Return (X, Y) of the center of cell containing provided text 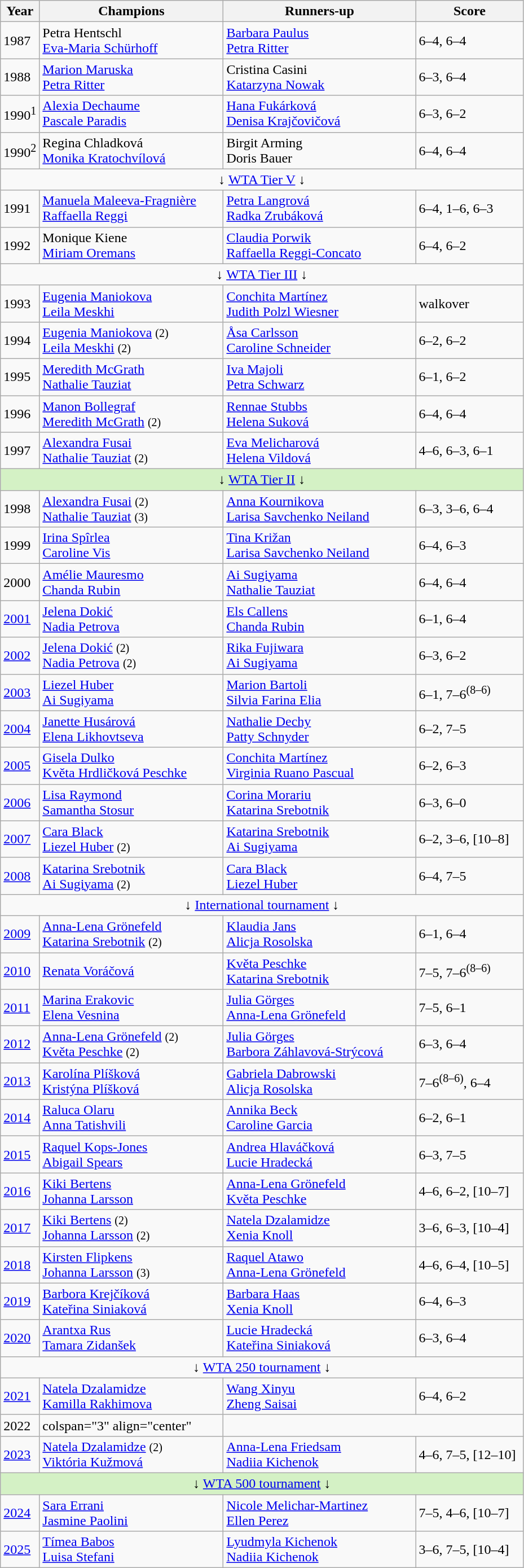
6–2, 7–5 (469, 729)
2019 (20, 1302)
Marion Maruska Petra Ritter (131, 77)
Ai Sugiyama Nathalie Tauziat (319, 582)
Natela Dzalamidze Kamilla Rakhimova (131, 1396)
6–2, 6–3 (469, 765)
6–3, 6–0 (469, 803)
↓ WTA Tier II ↓ (262, 480)
Runners-up (319, 11)
Anna-Lena Friedsam Nadiia Kichenok (319, 1454)
Hana Fukárková Denisa Krajčovičová (319, 114)
6–2, 6–1 (469, 1118)
7–5, 6–1 (469, 1008)
Nathalie Dechy Patty Schnyder (319, 729)
1988 (20, 77)
4–6, 6–2, [10–7] (469, 1191)
2015 (20, 1155)
Marion Bartoli Silvia Farina Elia (319, 692)
2018 (20, 1264)
Jelena Dokić (2) Nadia Petrova (2) (131, 656)
Åsa Carlsson Caroline Schneider (319, 340)
2010 (20, 971)
Irina Spîrlea Caroline Vis (131, 545)
Claudia Porwik Raffaella Reggi-Concato (319, 245)
Alexia Dechaume Pascale Paradis (131, 114)
1991 (20, 209)
7–5, 4–6, [10–7] (469, 1513)
Andrea Hlaváčková Lucie Hradecká (319, 1155)
Alexandra Fusai Nathalie Tauziat (2) (131, 450)
2025 (20, 1550)
1987 (20, 41)
2005 (20, 765)
Monique Kiene Miriam Oremans (131, 245)
Manuela Maleeva-Fragnière Raffaella Reggi (131, 209)
Barbora Krejčíková Kateřina Siniaková (131, 1302)
2024 (20, 1513)
2000 (20, 582)
Conchita Martínez Virginia Ruano Pascual (319, 765)
Eva Melicharová Helena Vildová (319, 450)
6–3, 7–5 (469, 1155)
Lyudmyla Kichenok Nadiia Kichenok (319, 1550)
Annika Beck Caroline Garcia (319, 1118)
1998 (20, 509)
Year (20, 11)
Meredith McGrath Nathalie Tauziat (131, 377)
6–2, 3–6, [10–8] (469, 839)
6–3, 3–6, 6–4 (469, 509)
2003 (20, 692)
2004 (20, 729)
7–6(8–6), 6–4 (469, 1081)
Tímea Babos Luisa Stefani (131, 1550)
Barbara Paulus Petra Ritter (319, 41)
Janette Husárová Elena Likhovtseva (131, 729)
Raquel Kops-Jones Abigail Spears (131, 1155)
1994 (20, 340)
4–6, 7–5, [12–10] (469, 1454)
Nicole Melichar-Martinez Ellen Perez (319, 1513)
Marina Erakovic Elena Vesnina (131, 1008)
2016 (20, 1191)
Kiki Bertens Johanna Larsson (131, 1191)
Regina Chladková Monika Kratochvílová (131, 150)
Renata Voráčová (131, 971)
Raluca Olaru Anna Tatishvili (131, 1118)
Lisa Raymond Samantha Stosur (131, 803)
Kiki Bertens (2) Johanna Larsson (2) (131, 1228)
Corina Morariu Katarina Srebotnik (319, 803)
colspan="3" align="center" (131, 1425)
Jelena Dokić Nadia Petrova (131, 619)
Gabriela Dabrowski Alicja Rosolska (319, 1081)
Anna-Lena Grönefeld (2) Květa Peschke (2) (131, 1044)
1996 (20, 413)
Katarina Srebotnik Ai Sugiyama (2) (131, 876)
Wang Xinyu Zheng Saisai (319, 1396)
6–4, 7–5 (469, 876)
19902 (20, 150)
2002 (20, 656)
2017 (20, 1228)
Alexandra Fusai (2) Nathalie Tauziat (3) (131, 509)
Klaudia Jans Alicja Rosolska (319, 934)
Tina Križan Larisa Savchenko Neiland (319, 545)
6–1, 6–2 (469, 377)
↓ WTA 250 tournament ↓ (262, 1367)
↓ WTA Tier III ↓ (262, 274)
2021 (20, 1396)
Iva Majoli Petra Schwarz (319, 377)
Anna-Lena Grönefeld Květa Peschke (319, 1191)
2001 (20, 619)
Květa Peschke Katarina Srebotnik (319, 971)
3–6, 7–5, [10–4] (469, 1550)
1995 (20, 377)
2008 (20, 876)
Petra Langrová Radka Zrubáková (319, 209)
4–6, 6–3, 6–1 (469, 450)
Cristina Casini Katarzyna Nowak (319, 77)
Eugenia Maniokova (2) Leila Meskhi (2) (131, 340)
19901 (20, 114)
Natela Dzalamidze Xenia Knoll (319, 1228)
Julia Görges Barbora Záhlavová-Strýcová (319, 1044)
7–5, 7–6(8–6) (469, 971)
2023 (20, 1454)
Rennae Stubbs Helena Suková (319, 413)
Gisela Dulko Květa Hrdličková Peschke (131, 765)
2013 (20, 1081)
2014 (20, 1118)
Lucie Hradecká Kateřina Siniaková (319, 1338)
6–1, 7–6(8–6) (469, 692)
Arantxa Rus Tamara Zidanšek (131, 1338)
Birgit Arming Doris Bauer (319, 150)
↓ International tournament ↓ (262, 905)
2012 (20, 1044)
Champions (131, 11)
Natela Dzalamidze (2) Viktória Kužmová (131, 1454)
Score (469, 11)
Eugenia Maniokova Leila Meskhi (131, 304)
2009 (20, 934)
Manon Bollegraf Meredith McGrath (2) (131, 413)
Cara Black Liezel Huber (2) (131, 839)
1999 (20, 545)
3–6, 6–3, [10–4] (469, 1228)
Julia Görges Anna-Lena Grönefeld (319, 1008)
Rika Fujiwara Ai Sugiyama (319, 656)
Karolína Plíšková Kristýna Plíšková (131, 1081)
Katarina Srebotnik Ai Sugiyama (319, 839)
Anna-Lena Grönefeld Katarina Srebotnik (2) (131, 934)
Barbara Haas Xenia Knoll (319, 1302)
Kirsten Flipkens Johanna Larsson (3) (131, 1264)
Liezel Huber Ai Sugiyama (131, 692)
4–6, 6–4, [10–5] (469, 1264)
2007 (20, 839)
2011 (20, 1008)
2006 (20, 803)
6–4, 1–6, 6–3 (469, 209)
Anna Kournikova Larisa Savchenko Neiland (319, 509)
2020 (20, 1338)
Els Callens Chanda Rubin (319, 619)
↓ WTA 500 tournament ↓ (262, 1483)
2022 (20, 1425)
1993 (20, 304)
1997 (20, 450)
Petra Hentschl Eva-Maria Schürhoff (131, 41)
6–2, 6–2 (469, 340)
↓ WTA Tier V ↓ (262, 179)
Sara Errani Jasmine Paolini (131, 1513)
Amélie Mauresmo Chanda Rubin (131, 582)
1992 (20, 245)
walkover (469, 304)
Raquel Atawo Anna-Lena Grönefeld (319, 1264)
Cara Black Liezel Huber (319, 876)
Conchita Martínez Judith Polzl Wiesner (319, 304)
